Extract the (X, Y) coordinate from the center of the cell holding the provided text.  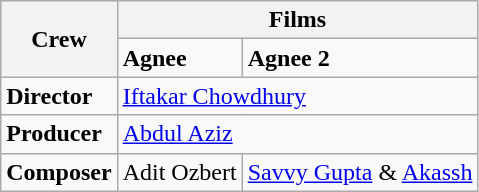
Abdul Aziz (298, 134)
Agnee (180, 58)
Savvy Gupta & Akassh (360, 172)
Crew (59, 39)
Iftakar Chowdhury (298, 96)
Composer (59, 172)
Films (298, 20)
Producer (59, 134)
Adit Ozbert (180, 172)
Agnee 2 (360, 58)
Director (59, 96)
